Detect which cell encompasses the target text, then output its [x, y] center coordinate. 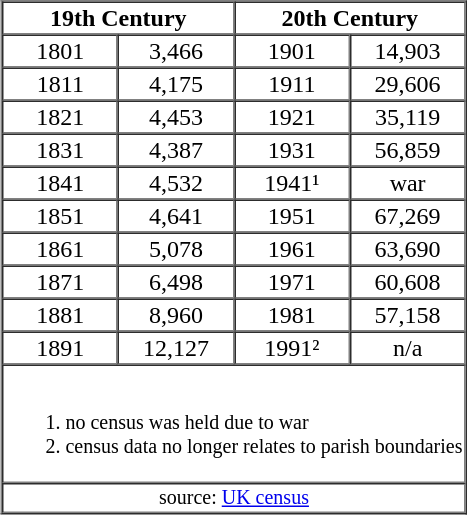
57,158 [408, 314]
1901 [292, 50]
14,903 [408, 50]
1991² [292, 348]
63,690 [408, 248]
no census was held due to warcensus data no longer relates to parish boundaries [234, 423]
56,859 [408, 150]
1921 [292, 116]
n/a [408, 348]
1941¹ [292, 182]
6,498 [176, 282]
67,269 [408, 216]
4,387 [176, 150]
5,078 [176, 248]
1831 [60, 150]
29,606 [408, 84]
1871 [60, 282]
4,641 [176, 216]
war [408, 182]
1811 [60, 84]
19th Century [118, 18]
1861 [60, 248]
1931 [292, 150]
1981 [292, 314]
12,127 [176, 348]
1891 [60, 348]
1821 [60, 116]
1801 [60, 50]
1961 [292, 248]
8,960 [176, 314]
1841 [60, 182]
1951 [292, 216]
4,532 [176, 182]
60,608 [408, 282]
1851 [60, 216]
3,466 [176, 50]
source: UK census [234, 497]
1971 [292, 282]
35,119 [408, 116]
4,453 [176, 116]
20th Century [350, 18]
4,175 [176, 84]
1881 [60, 314]
1911 [292, 84]
